Extract the (x, y) coordinate from the center of the cell holding the provided text.  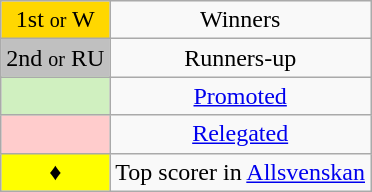
♦ (56, 172)
Winners (240, 20)
2nd or RU (56, 58)
Promoted (240, 96)
1st or W (56, 20)
Relegated (240, 134)
Top scorer in Allsvenskan (240, 172)
Runners-up (240, 58)
